Identify which cell holds the provided text, then report its (X, Y) central coordinate. 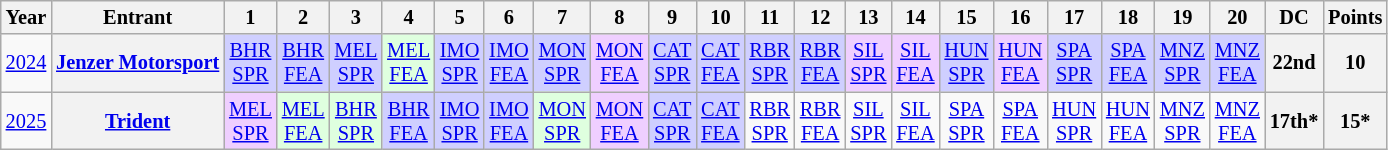
DC (1294, 17)
14 (915, 17)
15* (1355, 121)
Trident (138, 121)
22nd (1294, 63)
Points (1355, 17)
5 (460, 17)
3 (356, 17)
17 (1074, 17)
20 (1238, 17)
Year (26, 17)
2 (304, 17)
7 (562, 17)
6 (508, 17)
1 (250, 17)
15 (967, 17)
4 (408, 17)
13 (868, 17)
8 (620, 17)
2025 (26, 121)
Entrant (138, 17)
11 (769, 17)
12 (820, 17)
9 (672, 17)
18 (1128, 17)
17th* (1294, 121)
19 (1182, 17)
2024 (26, 63)
Jenzer Motorsport (138, 63)
16 (1020, 17)
